Determine the (X, Y) coordinate at the center of the cell enclosing the given text.  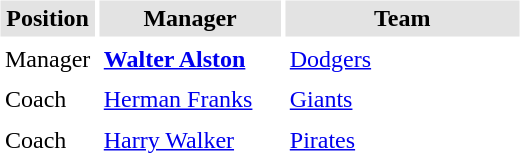
Herman Franks (190, 100)
Position (47, 18)
Giants (402, 100)
Team (402, 18)
Walter Alston (190, 59)
Coach (47, 100)
Dodgers (402, 59)
